Provide the [X, Y] coordinate of the cell's center where the given text is located.  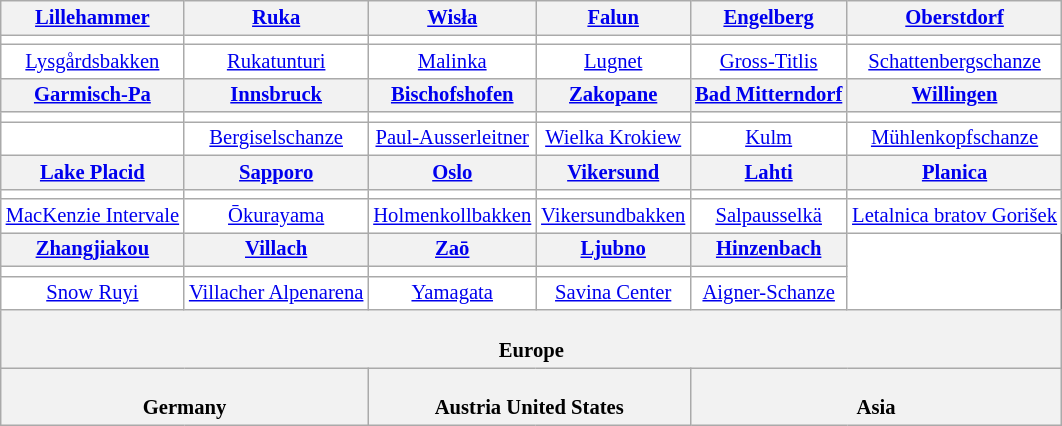
Aigner-Schanze [768, 293]
Lysgårdsbakken [92, 61]
Lake Placid [92, 172]
Bischofshofen [452, 95]
Europe [532, 339]
Oslo [452, 172]
Falun [613, 17]
Mühlenkopfschanze [954, 138]
Yamagata [452, 293]
Paul-Ausserleitner [452, 138]
Asia [876, 396]
Garmisch-Pa [92, 95]
Sapporo [276, 172]
Schattenbergschanze [954, 61]
Innsbruck [276, 95]
Germany [185, 396]
Salpausselkä [768, 215]
Oberstdorf [954, 17]
Zakopane [613, 95]
Engelberg [768, 17]
Malinka [452, 61]
Planica [954, 172]
Villach [276, 249]
Gross-Titlis [768, 61]
Zhangjiakou [92, 249]
Rukatunturi [276, 61]
Lillehammer [92, 17]
MacKenzie Intervale [92, 215]
Willingen [954, 95]
Villacher Alpenarena [276, 293]
Ruka [276, 17]
Ōkurayama [276, 215]
Hinzenbach [768, 249]
Bad Mitterndorf [768, 95]
Lugnet [613, 61]
Bergiselschanze [276, 138]
Kulm [768, 138]
Lahti [768, 172]
Austria United States [529, 396]
Vikersund [613, 172]
Zaō [452, 249]
Wisła [452, 17]
Savina Center [613, 293]
Holmenkollbakken [452, 215]
Wielka Krokiew [613, 138]
Ljubno [613, 249]
Vikersundbakken [613, 215]
Letalnica bratov Gorišek [954, 215]
Snow Ruyi [92, 293]
